Output the (X, Y) coordinate of the center of the cell containing the given text.  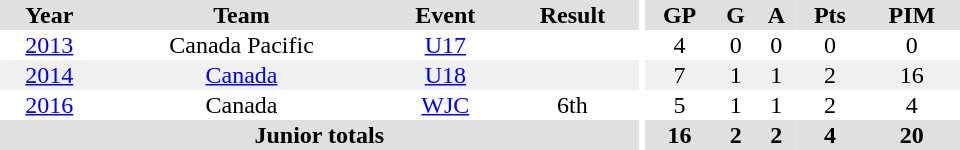
Year (50, 15)
Junior totals (320, 135)
7 (679, 75)
WJC (445, 105)
U18 (445, 75)
2014 (50, 75)
2016 (50, 105)
A (776, 15)
U17 (445, 45)
Result (572, 15)
Canada Pacific (242, 45)
PIM (912, 15)
G (736, 15)
5 (679, 105)
2013 (50, 45)
Team (242, 15)
Event (445, 15)
Pts (830, 15)
GP (679, 15)
20 (912, 135)
6th (572, 105)
